Return the (X, Y) coordinate for the center point of the cell that contains the specified text.  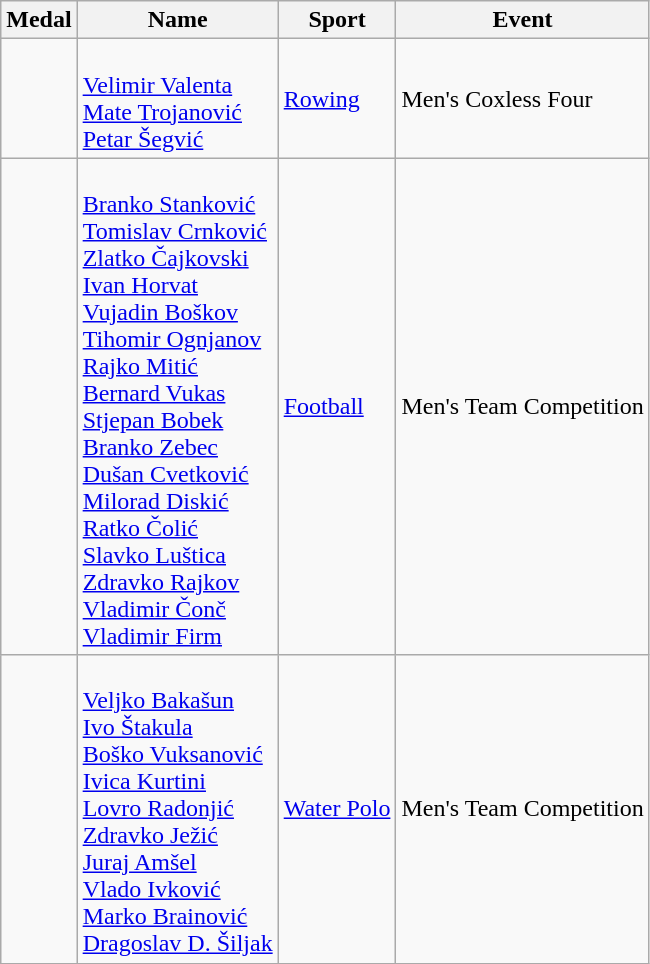
Veljko Bakašun Ivo Štakula Boško Vuksanović Ivica Kurtini Lovro Radonjić Zdravko Ježić Juraj Amšel Vlado Ivković Marko Brainović Dragoslav D. Šiljak (178, 809)
Water Polo (337, 809)
Men's Coxless Four (522, 98)
Sport (337, 20)
Rowing (337, 98)
Medal (39, 20)
Event (522, 20)
Name (178, 20)
Football (337, 406)
Velimir Valenta Mate Trojanović Petar Šegvić (178, 98)
